Pinpoint the cell where the given text exists, returning its [x, y] midpoint coordinate. 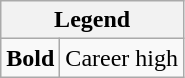
Legend [92, 20]
Career high [122, 58]
Bold [30, 58]
